From the cell containing the given text, extract its center point as (x, y) coordinate. 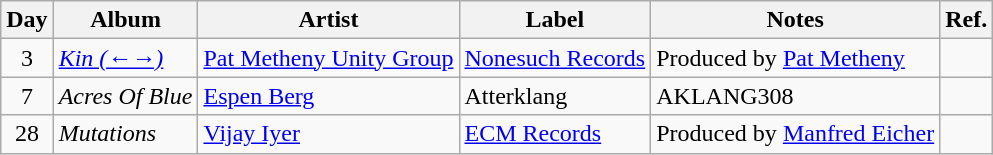
7 (27, 96)
Espen Berg (328, 96)
Pat Metheny Unity Group (328, 58)
Produced by Manfred Eicher (796, 134)
Vijay Iyer (328, 134)
28 (27, 134)
3 (27, 58)
AKLANG308 (796, 96)
Album (126, 20)
Atterklang (555, 96)
ECM Records (555, 134)
Produced by Pat Metheny (796, 58)
Acres Of Blue (126, 96)
Kin (←→) (126, 58)
Day (27, 20)
Mutations (126, 134)
Artist (328, 20)
Label (555, 20)
Nonesuch Records (555, 58)
Ref. (966, 20)
Notes (796, 20)
